Extract the (X, Y) coordinate from the center of the cell holding the provided text.  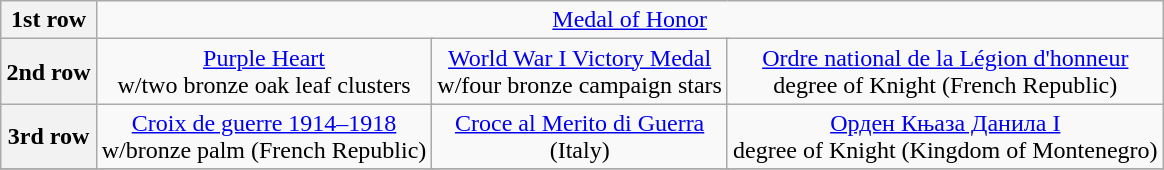
Croix de guerre 1914–1918 w/bronze palm (French Republic) (264, 136)
2nd row (48, 72)
Purple Heart w/two bronze oak leaf clusters (264, 72)
World War I Victory Medal w/four bronze campaign stars (580, 72)
Medal of Honor (630, 20)
1st row (48, 20)
Орден Књаза Данила I degree of Knight (Kingdom of Montenegro) (945, 136)
Ordre national de la Légion d'honneur degree of Knight (French Republic) (945, 72)
Croce al Merito di Guerra (Italy) (580, 136)
3rd row (48, 136)
